Identify which cell holds the provided text, then report its (x, y) central coordinate. 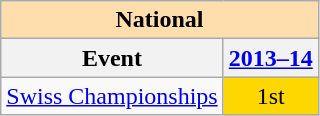
National (160, 20)
Event (112, 58)
2013–14 (270, 58)
1st (270, 96)
Swiss Championships (112, 96)
